Pinpoint the cell where the given text exists, returning its (X, Y) midpoint coordinate. 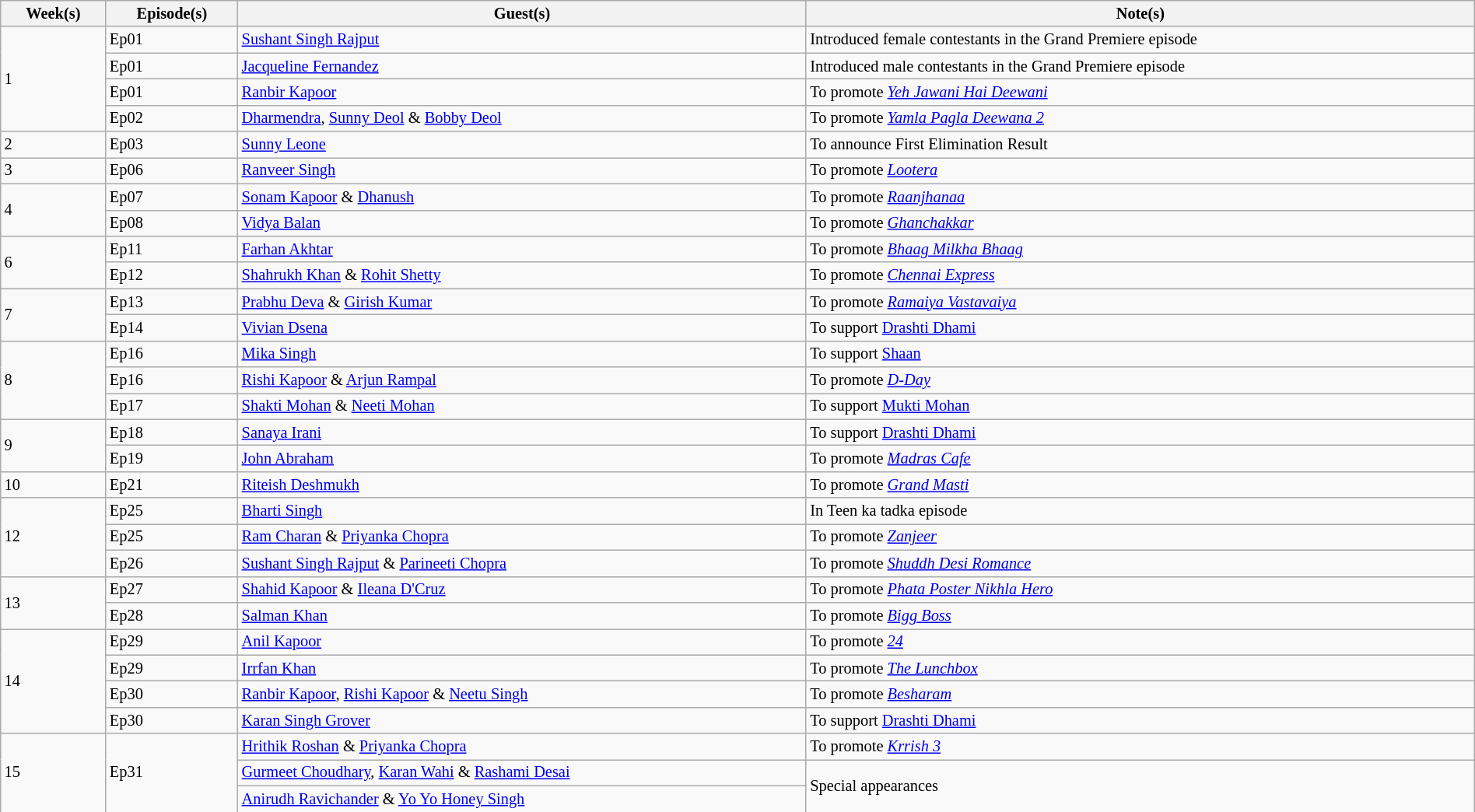
Ranbir Kapoor, Rishi Kapoor & Neetu Singh (523, 694)
Riteish Deshmukh (523, 485)
Guest(s) (523, 13)
Sushant Singh Rajput (523, 40)
Ep26 (172, 563)
Ep02 (172, 118)
To promote Bigg Boss (1140, 615)
Prabhu Deva & Girish Kumar (523, 302)
2 (53, 145)
To promote Grand Masti (1140, 485)
Ep07 (172, 197)
9 (53, 445)
To promote Phata Poster Nikhla Hero (1140, 590)
To promote Ghanchakkar (1140, 223)
Sonam Kapoor & Dhanush (523, 197)
To promote Lootera (1140, 170)
Ep21 (172, 485)
Ep14 (172, 327)
Ranbir Kapoor (523, 92)
Farhan Akhtar (523, 249)
Shakti Mohan & Neeti Mohan (523, 406)
Sushant Singh Rajput & Parineeti Chopra (523, 563)
To announce First Elimination Result (1140, 145)
In Teen ka tadka episode (1140, 511)
To promote Yamla Pagla Deewana 2 (1140, 118)
13 (53, 602)
To promote Madras Cafe (1140, 458)
7 (53, 314)
Ep17 (172, 406)
12 (53, 537)
To promote Chennai Express (1140, 275)
Ep11 (172, 249)
10 (53, 485)
Shahrukh Khan & Rohit Shetty (523, 275)
Introduced male contestants in the Grand Premiere episode (1140, 66)
To promote Shuddh Desi Romance (1140, 563)
Week(s) (53, 13)
15 (53, 773)
Note(s) (1140, 13)
To support Shaan (1140, 354)
To support Mukti Mohan (1140, 406)
To promote 24 (1140, 642)
Ep19 (172, 458)
To promote The Lunchbox (1140, 668)
14 (53, 681)
Ep03 (172, 145)
Anirudh Ravichander & Yo Yo Honey Singh (523, 799)
Irrfan Khan (523, 668)
Ep06 (172, 170)
Sunny Leone (523, 145)
Vivian Dsena (523, 327)
To promote Yeh Jawani Hai Deewani (1140, 92)
3 (53, 170)
Shahid Kapoor & Ileana D'Cruz (523, 590)
Mika Singh (523, 354)
Dharmendra, Sunny Deol & Bobby Deol (523, 118)
To promote Krrish 3 (1140, 747)
Episode(s) (172, 13)
Ep18 (172, 432)
Jacqueline Fernandez (523, 66)
8 (53, 380)
4 (53, 210)
Ep08 (172, 223)
To promote D-Day (1140, 380)
Vidya Balan (523, 223)
Sanaya Irani (523, 432)
Karan Singh Grover (523, 720)
Ram Charan & Priyanka Chopra (523, 537)
To promote Ramaiya Vastavaiya (1140, 302)
To promote Besharam (1140, 694)
Salman Khan (523, 615)
6 (53, 261)
Ep27 (172, 590)
Ep12 (172, 275)
Ep28 (172, 615)
Ranveer Singh (523, 170)
To promote Zanjeer (1140, 537)
Ep31 (172, 773)
John Abraham (523, 458)
Anil Kapoor (523, 642)
Hrithik Roshan & Priyanka Chopra (523, 747)
Rishi Kapoor & Arjun Rampal (523, 380)
Ep13 (172, 302)
Introduced female contestants in the Grand Premiere episode (1140, 40)
Special appearances (1140, 786)
1 (53, 79)
To promote Bhaag Milkha Bhaag (1140, 249)
To promote Raanjhanaa (1140, 197)
Bharti Singh (523, 511)
Gurmeet Choudhary, Karan Wahi & Rashami Desai (523, 772)
